Output the (x, y) coordinate of the center of the cell containing the given text.  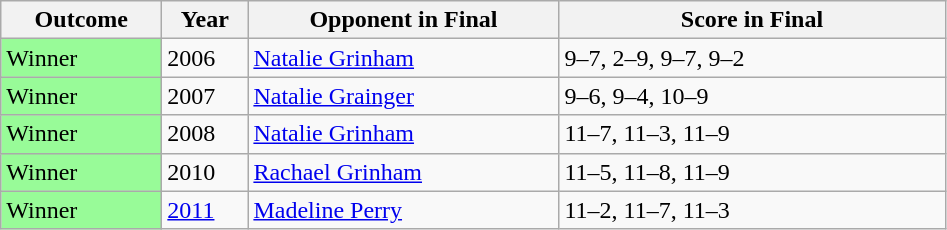
9–6, 9–4, 10–9 (752, 96)
2008 (205, 134)
Madeline Perry (404, 210)
9–7, 2–9, 9–7, 9–2 (752, 58)
Score in Final (752, 20)
2011 (205, 210)
2006 (205, 58)
11–5, 11–8, 11–9 (752, 172)
Natalie Grainger (404, 96)
2007 (205, 96)
11–7, 11–3, 11–9 (752, 134)
Year (205, 20)
11–2, 11–7, 11–3 (752, 210)
Opponent in Final (404, 20)
2010 (205, 172)
Outcome (82, 20)
Rachael Grinham (404, 172)
